Return the [x, y] coordinate for the center point of the cell that contains the specified text.  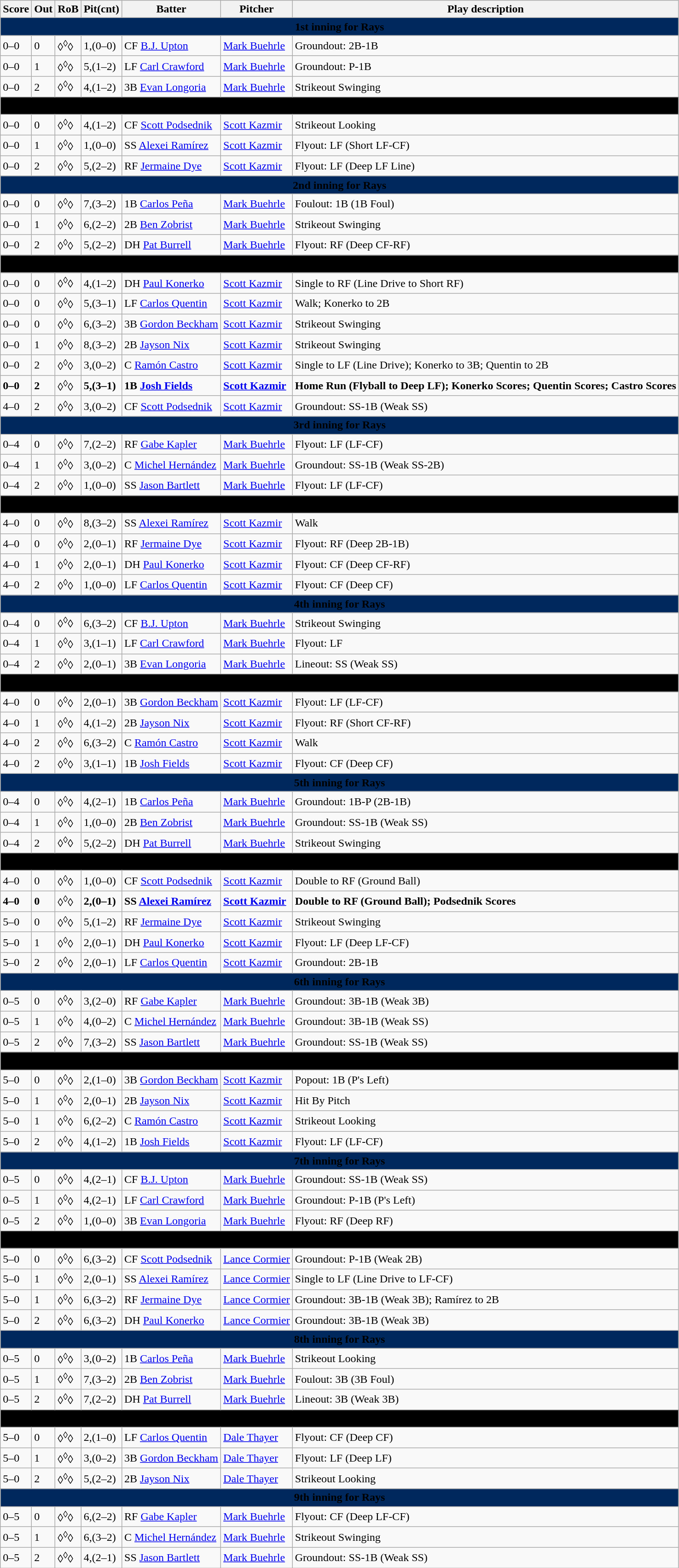
Pitcher [257, 9]
1st inning for White Sox [340, 106]
Single to RF (Line Drive to Short RF) [485, 283]
Flyout: LF (Deep LF Line) [485, 166]
Flyout: RF (Deep 2B-1B) [485, 544]
Flyout: RF (Short CF-RF) [485, 722]
6th inning for White Sox [340, 1061]
3rd inning for White Sox [340, 504]
Groundout: 3B-1B (Weak 3B); Ramírez to 2B [485, 1300]
4th inning for Rays [340, 604]
8th inning for Rays [340, 1340]
Groundout: P-1B [485, 66]
Home Run (Flyball to Deep LF); Konerko Scores; Quentin Scores; Castro Scores [485, 386]
Groundout: P-1B (Weak 2B) [485, 1258]
Hit By Pitch [485, 1101]
Foulout: 3B (3B Foul) [485, 1379]
3,(2–0) [101, 1001]
Pit(cnt) [101, 9]
9th inning for Rays [340, 1498]
Flyout: LF [485, 644]
2nd inning for Rays [340, 185]
8th inning for White Sox [340, 1418]
Flyout: RF (Deep CF-RF) [485, 245]
Flyout: LF (Deep LF-CF) [485, 942]
Flyout: CF (Deep LF-CF) [485, 1516]
Lineout: 3B (Weak 3B) [485, 1399]
4,(0–2) [101, 1022]
Out [43, 9]
Score [16, 9]
Groundout: 3B-1B (Weak SS) [485, 1022]
Double to RF (Ground Ball) [485, 881]
Double to RF (Ground Ball); Podsednik Scores [485, 901]
RoB [68, 9]
Groundout: SS-1B (Weak SS-2B) [485, 465]
4th inning for White Sox [340, 683]
7th inning for Rays [340, 1161]
1st inning for Rays [340, 27]
Single to LF (Line Drive); Konerko to 3B; Quentin to 2B [485, 365]
5th inning for White Sox [340, 862]
Flyout: LF (Deep LF) [485, 1458]
Single to LF (Line Drive to LF-CF) [485, 1280]
Flyout: CF (Deep CF-RF) [485, 565]
Foulout: 1B (1B Foul) [485, 204]
Play description [485, 9]
Groundout: 1B-P (2B-1B) [485, 802]
3rd inning for Rays [340, 425]
Walk; Konerko to 2B [485, 304]
7th inning for White Sox [340, 1240]
6th inning for Rays [340, 982]
5th inning for Rays [340, 783]
Batter [171, 9]
Flyout: RF (Deep RF) [485, 1221]
Lineout: SS (Weak SS) [485, 664]
Popout: 1B (P's Left) [485, 1080]
Groundout: P-1B (P's Left) [485, 1200]
Flyout: LF (Short LF-CF) [485, 146]
2nd inning for White Sox [340, 264]
